Search for the cell housing the specified text and yield its [x, y] center coordinate. 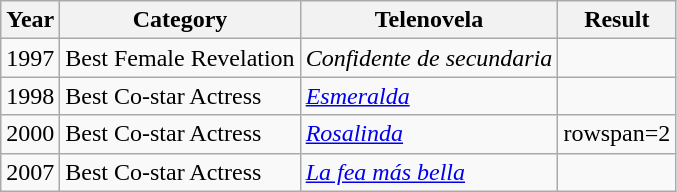
Esmeralda [429, 96]
La fea más bella [429, 172]
Confidente de secundaria [429, 58]
Result [617, 20]
Rosalinda [429, 134]
Category [180, 20]
Telenovela [429, 20]
2007 [30, 172]
1998 [30, 96]
Best Female Revelation [180, 58]
2000 [30, 134]
Year [30, 20]
rowspan=2 [617, 134]
1997 [30, 58]
